Identify which cell holds the provided text, then report its [x, y] central coordinate. 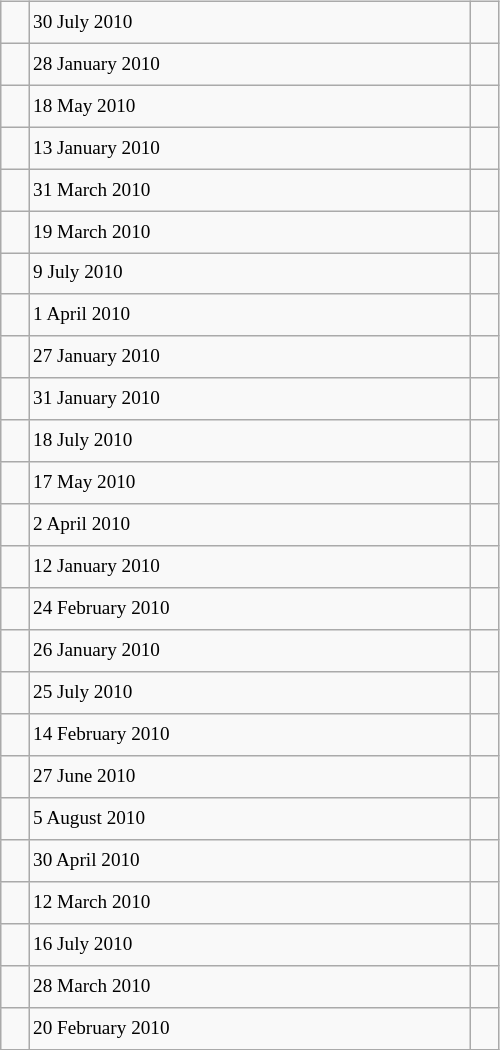
18 May 2010 [249, 106]
2 April 2010 [249, 525]
30 July 2010 [249, 22]
31 March 2010 [249, 190]
14 February 2010 [249, 735]
28 March 2010 [249, 986]
18 July 2010 [249, 441]
26 January 2010 [249, 651]
19 March 2010 [249, 232]
1 April 2010 [249, 315]
12 March 2010 [249, 902]
20 February 2010 [249, 1028]
17 May 2010 [249, 483]
16 July 2010 [249, 944]
27 January 2010 [249, 357]
31 January 2010 [249, 399]
9 July 2010 [249, 274]
24 February 2010 [249, 609]
30 April 2010 [249, 861]
28 January 2010 [249, 64]
13 January 2010 [249, 148]
27 June 2010 [249, 777]
12 January 2010 [249, 567]
5 August 2010 [249, 819]
25 July 2010 [249, 693]
